Determine the [X, Y] coordinate at the center of the cell enclosing the given text.  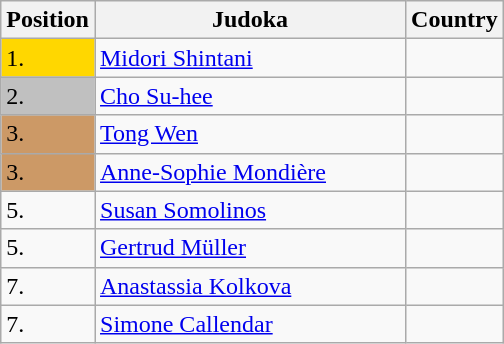
Gertrud Müller [250, 248]
Anne-Sophie Mondière [250, 172]
Country [455, 20]
Midori Shintani [250, 58]
Cho Su-hee [250, 96]
1. [48, 58]
Judoka [250, 20]
Susan Somolinos [250, 210]
Anastassia Kolkova [250, 286]
Position [48, 20]
2. [48, 96]
Simone Callendar [250, 324]
Tong Wen [250, 134]
